Capture the cell that displays the provided text and extract its [X, Y] central coordinate. 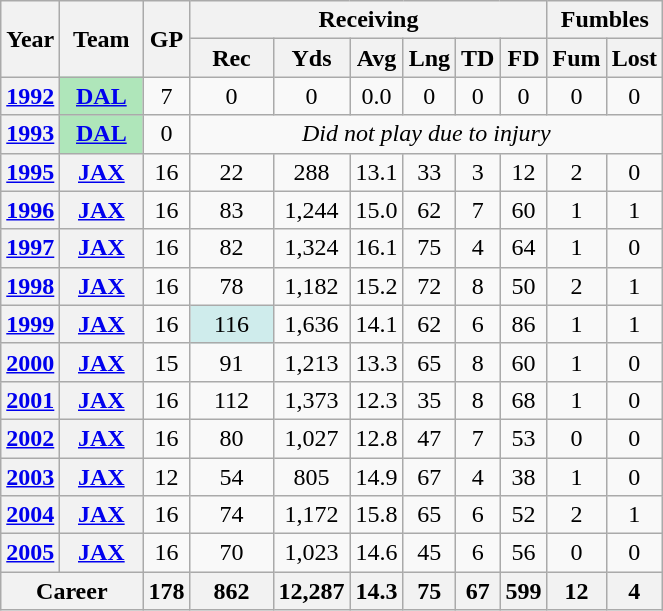
599 [524, 591]
1993 [30, 134]
805 [312, 477]
15.8 [376, 515]
1,324 [312, 248]
15 [166, 362]
2002 [30, 438]
56 [524, 553]
1,027 [312, 438]
50 [524, 286]
1996 [30, 210]
16.1 [376, 248]
862 [232, 591]
12.8 [376, 438]
64 [524, 248]
2005 [30, 553]
Did not play due to injury [426, 134]
86 [524, 324]
FD [524, 58]
33 [429, 172]
15.2 [376, 286]
1,213 [312, 362]
Lng [429, 58]
Yds [312, 58]
82 [232, 248]
72 [429, 286]
0.0 [376, 96]
1995 [30, 172]
Receiving [368, 20]
13.3 [376, 362]
178 [166, 591]
12,287 [312, 591]
68 [524, 400]
2004 [30, 515]
14.6 [376, 553]
Fum [576, 58]
1,636 [312, 324]
80 [232, 438]
Career [72, 591]
Year [30, 39]
47 [429, 438]
116 [232, 324]
15.0 [376, 210]
1997 [30, 248]
2003 [30, 477]
1,023 [312, 553]
288 [312, 172]
Avg [376, 58]
1,244 [312, 210]
Rec [232, 58]
2000 [30, 362]
14.9 [376, 477]
14.1 [376, 324]
52 [524, 515]
Lost [634, 58]
1992 [30, 96]
1,182 [312, 286]
1,373 [312, 400]
54 [232, 477]
13.1 [376, 172]
Fumbles [604, 20]
TD [478, 58]
83 [232, 210]
78 [232, 286]
14.3 [376, 591]
1998 [30, 286]
35 [429, 400]
38 [524, 477]
1,172 [312, 515]
22 [232, 172]
53 [524, 438]
91 [232, 362]
3 [478, 172]
GP [166, 39]
1999 [30, 324]
70 [232, 553]
112 [232, 400]
74 [232, 515]
12.3 [376, 400]
45 [429, 553]
Team [102, 39]
2001 [30, 400]
